For the text-containing cell, return its midpoint in [x, y] coordinate format. 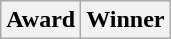
Award [41, 20]
Winner [126, 20]
